Capture the cell that displays the provided text and extract its [x, y] central coordinate. 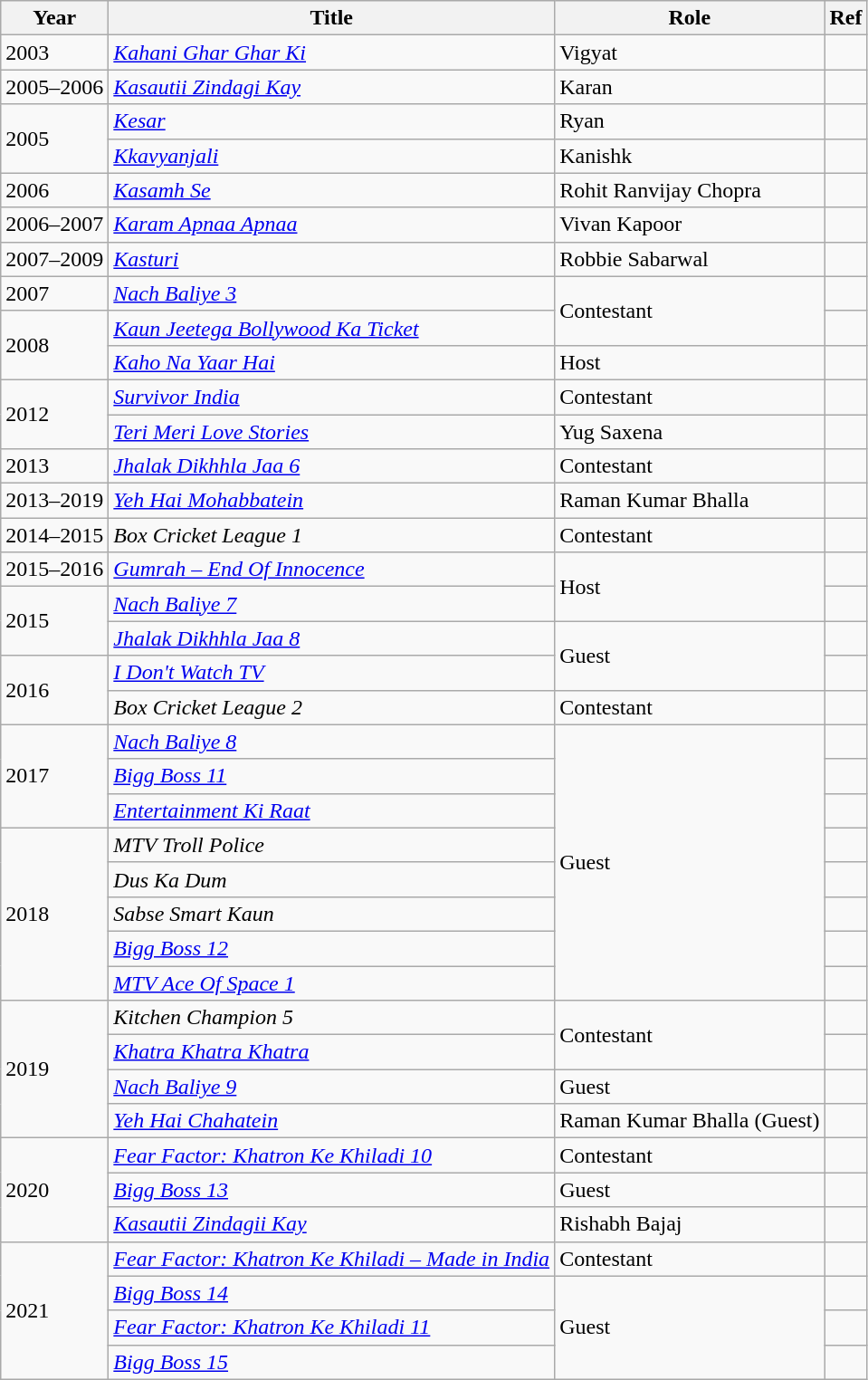
Kahani Ghar Ghar Ki [331, 53]
Bigg Boss 11 [331, 776]
Raman Kumar Bhalla [690, 501]
Jhalak Dikhhla Jaa 8 [331, 638]
Kasautii Zindagi Kay [331, 87]
Fear Factor: Khatron Ke Khiladi 11 [331, 1327]
Khatra Khatra Khatra [331, 1052]
MTV Ace Of Space 1 [331, 982]
2006 [54, 190]
Role [690, 18]
2005 [54, 139]
Kkavyanjali [331, 156]
Kaun Jeetega Bollywood Ka Ticket [331, 328]
Bigg Boss 14 [331, 1293]
Year [54, 18]
Karam Apnaa Apnaa [331, 225]
Yug Saxena [690, 432]
2007–2009 [54, 259]
Gumrah – End Of Innocence [331, 570]
Box Cricket League 1 [331, 535]
Nach Baliye 7 [331, 604]
Bigg Boss 15 [331, 1362]
Dus Ka Dum [331, 879]
2014–2015 [54, 535]
Teri Meri Love Stories [331, 432]
2021 [54, 1310]
2013 [54, 466]
Nach Baliye 8 [331, 742]
Fear Factor: Khatron Ke Khiladi – Made in India [331, 1259]
Yeh Hai Mohabbatein [331, 501]
Jhalak Dikhhla Jaa 6 [331, 466]
2007 [54, 293]
2017 [54, 776]
Nach Baliye 3 [331, 293]
Ryan [690, 121]
Title [331, 18]
Kasamh Se [331, 190]
Kitchen Champion 5 [331, 1018]
Nach Baliye 9 [331, 1087]
2013–2019 [54, 501]
Fear Factor: Khatron Ke Khiladi 10 [331, 1155]
I Don't Watch TV [331, 673]
Box Cricket League 2 [331, 707]
2003 [54, 53]
2006–2007 [54, 225]
Vivan Kapoor [690, 225]
2008 [54, 345]
Kasautii Zindagii Kay [331, 1224]
Kaho Na Yaar Hai [331, 362]
Bigg Boss 13 [331, 1190]
Kasturi [331, 259]
2016 [54, 690]
Ref [845, 18]
2015–2016 [54, 570]
Karan [690, 87]
Bigg Boss 12 [331, 948]
Rohit Ranvijay Chopra [690, 190]
2005–2006 [54, 87]
2015 [54, 621]
Rishabh Bajaj [690, 1224]
2012 [54, 414]
Yeh Hai Chahatein [331, 1121]
2018 [54, 914]
Kanishk [690, 156]
2019 [54, 1069]
Survivor India [331, 397]
Robbie Sabarwal [690, 259]
Entertainment Ki Raat [331, 810]
Raman Kumar Bhalla (Guest) [690, 1121]
Kesar [331, 121]
MTV Troll Police [331, 845]
Sabse Smart Kaun [331, 914]
2020 [54, 1190]
Vigyat [690, 53]
